Identify which cell holds the provided text, then report its (X, Y) central coordinate. 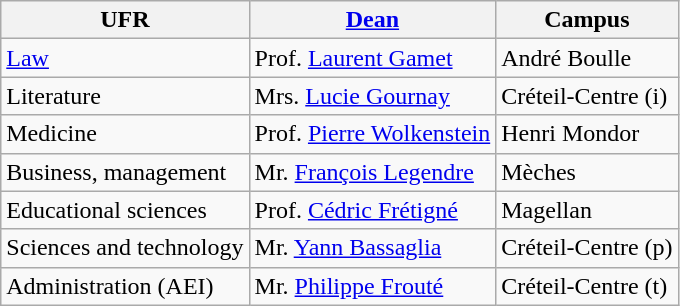
Henri Mondor (587, 134)
Créteil-Centre (t) (587, 286)
Mr. Yann Bassaglia (372, 248)
Créteil-Centre (i) (587, 96)
Literature (125, 96)
Sciences and technology (125, 248)
Prof. Laurent Gamet (372, 58)
Medicine (125, 134)
Mèches (587, 172)
Mr. François Legendre (372, 172)
Magellan (587, 210)
Prof. Cédric Frétigné (372, 210)
Mr. Philippe Frouté (372, 286)
Créteil-Centre (p) (587, 248)
Business, management (125, 172)
Prof. Pierre Wolkenstein (372, 134)
UFR (125, 20)
Administration (AEI) (125, 286)
Educational sciences (125, 210)
Dean (372, 20)
Campus (587, 20)
André Boulle (587, 58)
Law (125, 58)
Mrs. Lucie Gournay (372, 96)
